Search for the cell housing the specified text and yield its [x, y] center coordinate. 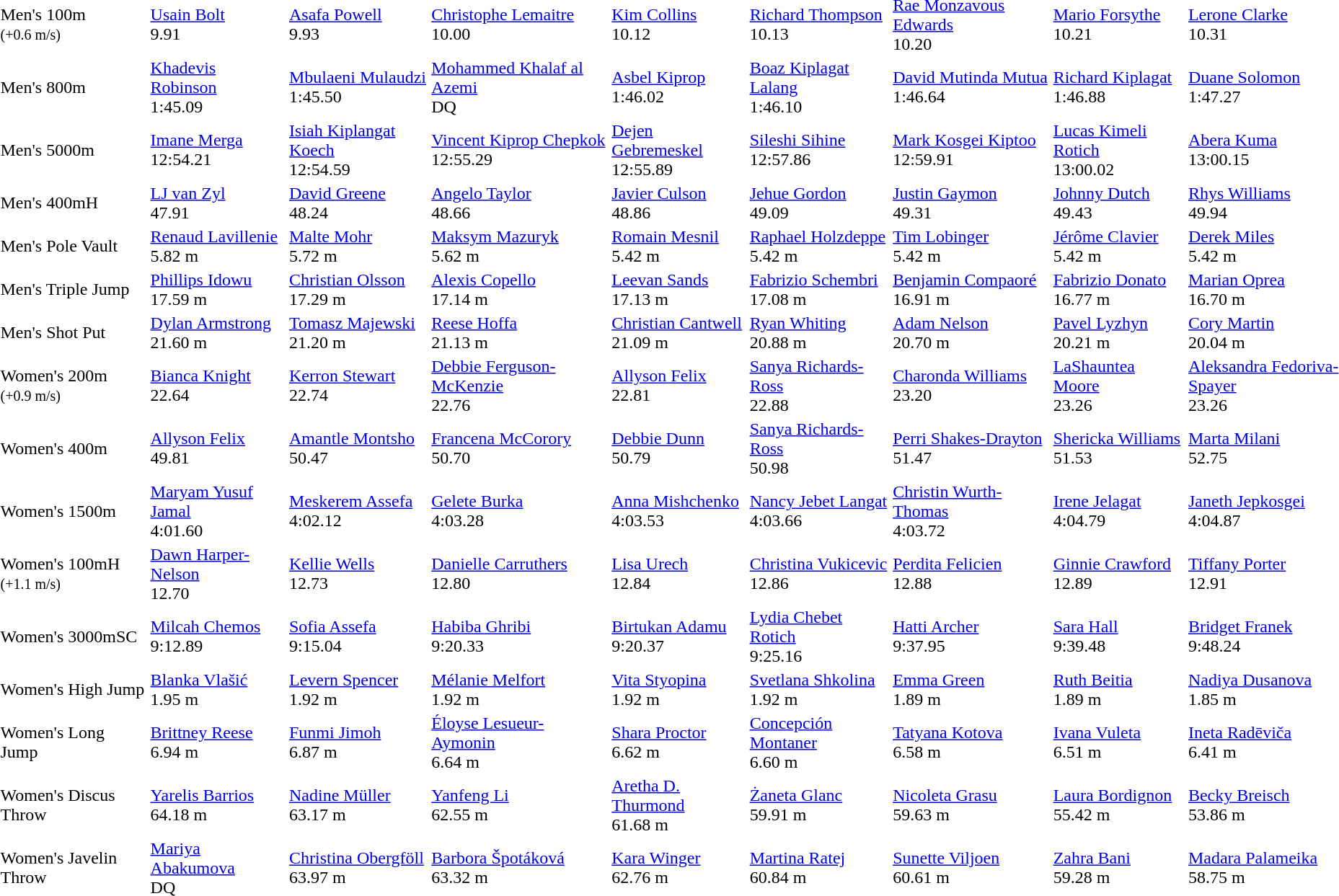
Dawn Harper-Nelson 12.70 [218, 574]
Alexis Copello 17.14 m [519, 290]
Phillips Idowu 17.59 m [218, 290]
Javier Culson 48.86 [679, 203]
Imane Merga 12:54.21 [218, 150]
Perdita Felicien 12.88 [971, 574]
Dylan Armstrong 21.60 m [218, 333]
Habiba Ghribi 9:20.33 [519, 636]
Ryan Whiting 20.88 m [819, 333]
Meskerem Assefa 4:02.12 [358, 511]
Allyson Felix 22.81 [679, 386]
Vita Styopina 1.92 m [679, 689]
Malte Mohr 5.72 m [358, 247]
Maksym Mazuryk 5.62 m [519, 247]
Nicoleta Grasu 59.63 m [971, 805]
Debbie Dunn 50.79 [679, 448]
Nadine Müller 63.17 m [358, 805]
David Mutinda Mutua 1:46.64 [971, 87]
Sanya Richards-Ross 22.88 [819, 386]
Ginnie Crawford 12.89 [1118, 574]
LaShauntea Moore 23.26 [1118, 386]
Gelete Burka 4:03.28 [519, 511]
Lydia Chebet Rotich 9:25.16 [819, 636]
Brittney Reese 6.94 m [218, 742]
Nancy Jebet Langat 4:03.66 [819, 511]
Sofia Assefa 9:15.04 [358, 636]
Maryam Yusuf Jamal 4:01.60 [218, 511]
Johnny Dutch 49.43 [1118, 203]
Renaud Lavillenie 5.82 m [218, 247]
Pavel Lyzhyn 20.21 m [1118, 333]
Richard Kiplagat 1:46.88 [1118, 87]
Mbulaeni Mulaudzi 1:45.50 [358, 87]
Danielle Carruthers 12.80 [519, 574]
Sanya Richards-Ross 50.98 [819, 448]
Kerron Stewart 22.74 [358, 386]
Mélanie Melfort 1.92 m [519, 689]
Allyson Felix 49.81 [218, 448]
Amantle Montsho 50.47 [358, 448]
Fabrizio Schembri 17.08 m [819, 290]
Khadevis Robinson 1:45.09 [218, 87]
Ivana Vuleta 6.51 m [1118, 742]
Mark Kosgei Kiptoo 12:59.91 [971, 150]
Perri Shakes-Drayton 51.47 [971, 448]
Svetlana Shkolina 1.92 m [819, 689]
Christian Olsson 17.29 m [358, 290]
Funmi Jimoh 6.87 m [358, 742]
Jérôme Clavier 5.42 m [1118, 247]
Hatti Archer 9:37.95 [971, 636]
Éloyse Lesueur-Aymonin 6.64 m [519, 742]
Boaz Kiplagat Lalang 1:46.10 [819, 87]
Debbie Ferguson-McKenzie 22.76 [519, 386]
Benjamin Compaoré 16.91 m [971, 290]
Romain Mesnil 5.42 m [679, 247]
Birtukan Adamu 9:20.37 [679, 636]
Sara Hall 9:39.48 [1118, 636]
Leevan Sands 17.13 m [679, 290]
Levern Spencer 1.92 m [358, 689]
Żaneta Glanc 59.91 m [819, 805]
Reese Hoffa 21.13 m [519, 333]
Sileshi Sihine 12:57.86 [819, 150]
Tim Lobinger 5.42 m [971, 247]
Anna Mishchenko 4:03.53 [679, 511]
Blanka Vlašić 1.95 m [218, 689]
Vincent Kiprop Chepkok 12:55.29 [519, 150]
Emma Green 1.89 m [971, 689]
Yanfeng Li 62.55 m [519, 805]
Asbel Kiprop 1:46.02 [679, 87]
Concepción Montaner 6.60 m [819, 742]
Shara Proctor 6.62 m [679, 742]
Christin Wurth-Thomas 4:03.72 [971, 511]
Francena McCorory 50.70 [519, 448]
Yarelis Barrios 64.18 m [218, 805]
LJ van Zyl 47.91 [218, 203]
Jehue Gordon 49.09 [819, 203]
Lisa Urech 12.84 [679, 574]
Shericka Williams 51.53 [1118, 448]
Christina Vukicevic 12.86 [819, 574]
Bianca Knight 22.64 [218, 386]
Tatyana Kotova 6.58 m [971, 742]
Angelo Taylor 48.66 [519, 203]
Charonda Williams 23.20 [971, 386]
Laura Bordignon 55.42 m [1118, 805]
Adam Nelson 20.70 m [971, 333]
David Greene 48.24 [358, 203]
Milcah Chemos 9:12.89 [218, 636]
Lucas Kimeli Rotich 13:00.02 [1118, 150]
Dejen Gebremeskel 12:55.89 [679, 150]
Justin Gaymon 49.31 [971, 203]
Isiah Kiplangat Koech 12:54.59 [358, 150]
Kellie Wells 12.73 [358, 574]
Irene Jelagat 4:04.79 [1118, 511]
Aretha D. Thurmond 61.68 m [679, 805]
Fabrizio Donato 16.77 m [1118, 290]
Raphael Holzdeppe 5.42 m [819, 247]
Tomasz Majewski 21.20 m [358, 333]
Ruth Beitia 1.89 m [1118, 689]
Mohammed Khalaf al Azemi DQ [519, 87]
Christian Cantwell 21.09 m [679, 333]
